Return [x, y] of the center of cell containing provided text 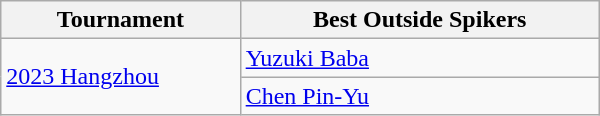
2023 Hangzhou [120, 77]
Best Outside Spikers [420, 20]
Yuzuki Baba [420, 58]
Tournament [120, 20]
Chen Pin-Yu [420, 96]
